Output the (x, y) coordinate of the center of the cell containing the given text.  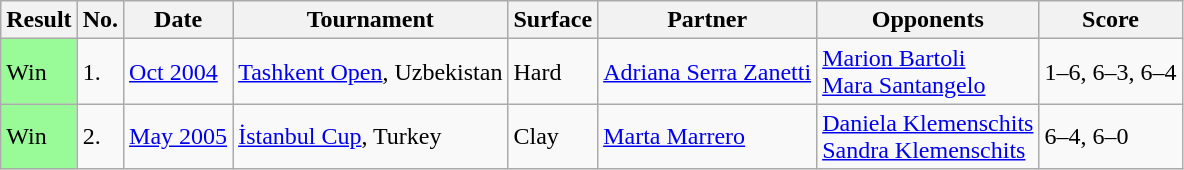
Tournament (370, 20)
Marion Bartoli Mara Santangelo (928, 72)
Score (1110, 20)
1–6, 6–3, 6–4 (1110, 72)
Opponents (928, 20)
Partner (708, 20)
Surface (553, 20)
No. (100, 20)
Hard (553, 72)
May 2005 (178, 136)
Result (39, 20)
İstanbul Cup, Turkey (370, 136)
Tashkent Open, Uzbekistan (370, 72)
Daniela Klemenschits Sandra Klemenschits (928, 136)
Adriana Serra Zanetti (708, 72)
Marta Marrero (708, 136)
2. (100, 136)
Clay (553, 136)
Date (178, 20)
6–4, 6–0 (1110, 136)
Oct 2004 (178, 72)
1. (100, 72)
